Identify which cell holds the provided text, then report its [X, Y] central coordinate. 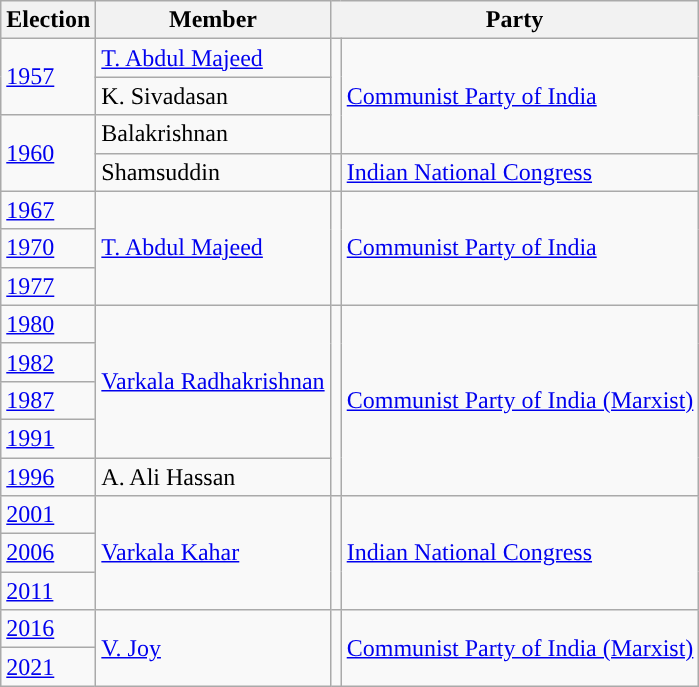
2016 [48, 629]
1970 [48, 248]
Member [213, 20]
1960 [48, 153]
1980 [48, 324]
Balakrishnan [213, 134]
2001 [48, 515]
Varkala Kahar [213, 553]
1957 [48, 77]
1991 [48, 438]
1977 [48, 286]
Varkala Radhakrishnan [213, 381]
1982 [48, 362]
K. Sivadasan [213, 96]
1967 [48, 210]
2006 [48, 553]
A. Ali Hassan [213, 477]
Party [514, 20]
2011 [48, 591]
V. Joy [213, 648]
2021 [48, 667]
Shamsuddin [213, 172]
Election [48, 20]
1987 [48, 400]
1996 [48, 477]
